Determine the (X, Y) coordinate at the center of the cell enclosing the given text.  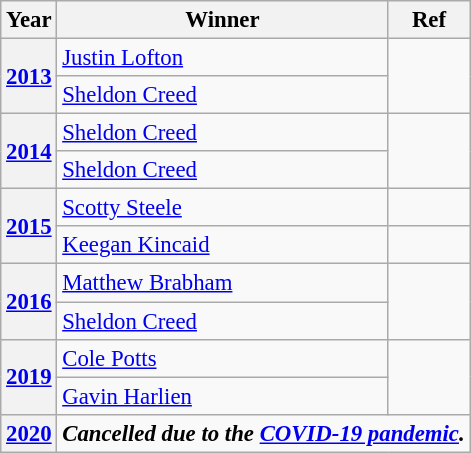
2020 (29, 433)
2016 (29, 302)
2014 (29, 152)
Winner (222, 20)
2015 (29, 226)
Scotty Steele (222, 208)
Justin Lofton (222, 58)
2013 (29, 76)
Keegan Kincaid (222, 245)
2019 (29, 376)
Cole Potts (222, 358)
Year (29, 20)
Gavin Harlien (222, 396)
Ref (429, 20)
Matthew Brabham (222, 283)
Cancelled due to the COVID-19 pandemic. (264, 433)
